Detect which cell encompasses the target text, then output its [x, y] center coordinate. 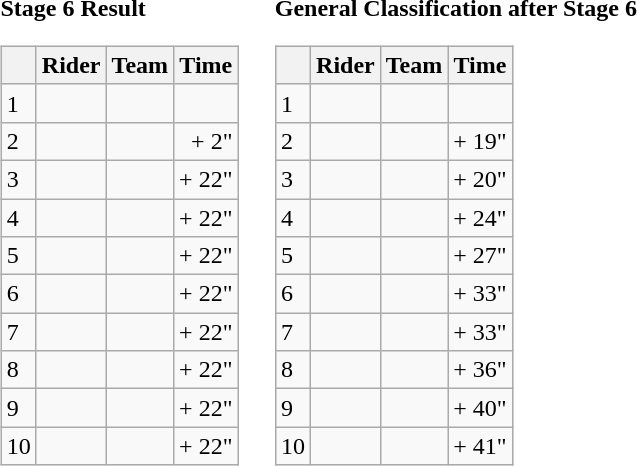
+ 41" [480, 446]
+ 27" [480, 256]
+ 19" [480, 141]
+ 40" [480, 408]
+ 24" [480, 217]
+ 36" [480, 370]
+ 20" [480, 179]
+ 2" [206, 141]
